From the cell containing the given text, extract its center point as (x, y) coordinate. 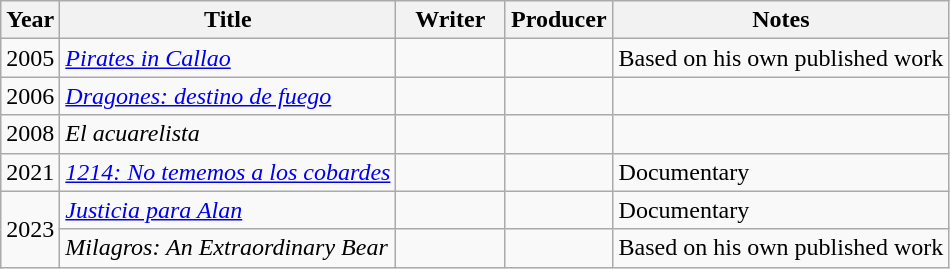
2023 (30, 229)
2008 (30, 134)
Writer (450, 20)
Producer (560, 20)
1214: No tememos a los cobardes (228, 172)
Notes (781, 20)
2021 (30, 172)
Title (228, 20)
Milagros: An Extraordinary Bear (228, 248)
Justicia para Alan (228, 210)
Dragones: destino de fuego (228, 96)
El acuarelista (228, 134)
Year (30, 20)
Pirates in Callao (228, 58)
2006 (30, 96)
2005 (30, 58)
